Output the [x, y] coordinate of the center of the cell containing the given text.  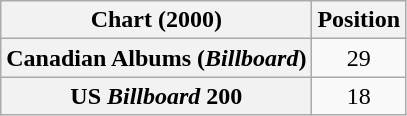
18 [359, 96]
29 [359, 58]
US Billboard 200 [156, 96]
Canadian Albums (Billboard) [156, 58]
Chart (2000) [156, 20]
Position [359, 20]
